Determine the [X, Y] coordinate at the center of the cell enclosing the given text.  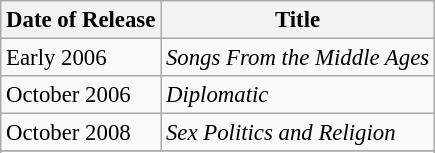
October 2008 [81, 133]
Sex Politics and Religion [298, 133]
Songs From the Middle Ages [298, 58]
Title [298, 20]
Diplomatic [298, 95]
Early 2006 [81, 58]
October 2006 [81, 95]
Date of Release [81, 20]
